Return [X, Y] of the center of cell containing provided text 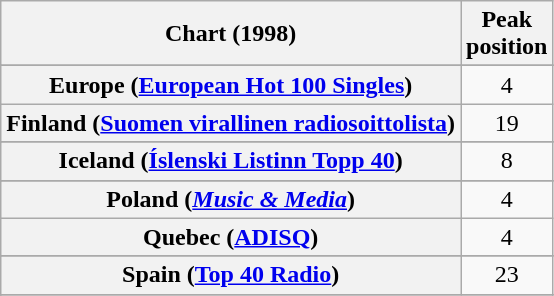
Europe (European Hot 100 Singles) [231, 85]
Peakposition [507, 34]
Iceland (Íslenski Listinn Topp 40) [231, 161]
19 [507, 123]
Poland (Music & Media) [231, 199]
Chart (1998) [231, 34]
8 [507, 161]
Finland (Suomen virallinen radiosoittolista) [231, 123]
Quebec (ADISQ) [231, 237]
23 [507, 275]
Spain (Top 40 Radio) [231, 275]
